Locate the cell with the specified text and output its (x, y) center coordinate. 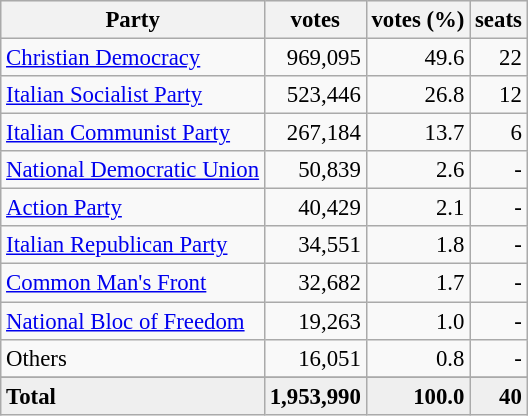
6 (498, 133)
1.8 (418, 245)
National Bloc of Freedom (133, 321)
32,682 (315, 283)
Italian Communist Party (133, 133)
100.0 (418, 396)
1.7 (418, 283)
40 (498, 396)
40,429 (315, 208)
16,051 (315, 358)
267,184 (315, 133)
34,551 (315, 245)
Party (133, 20)
Total (133, 396)
0.8 (418, 358)
523,446 (315, 95)
National Democratic Union (133, 170)
19,263 (315, 321)
Common Man's Front (133, 283)
13.7 (418, 133)
Action Party (133, 208)
1.0 (418, 321)
26.8 (418, 95)
seats (498, 20)
50,839 (315, 170)
49.6 (418, 58)
Others (133, 358)
2.1 (418, 208)
votes (315, 20)
1,953,990 (315, 396)
Italian Republican Party (133, 245)
votes (%) (418, 20)
969,095 (315, 58)
22 (498, 58)
Christian Democracy (133, 58)
2.6 (418, 170)
12 (498, 95)
Italian Socialist Party (133, 95)
